From the cell containing the given text, extract its center point as [x, y] coordinate. 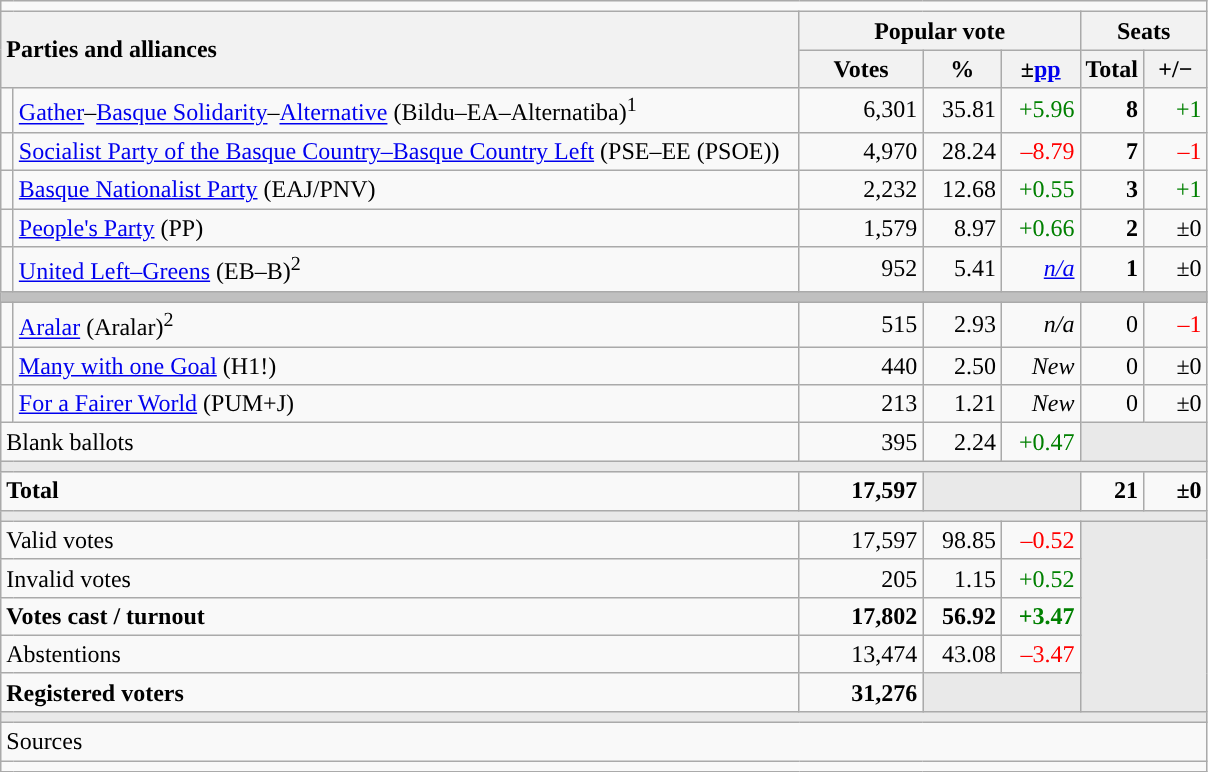
Parties and alliances [400, 50]
+3.47 [1040, 616]
98.85 [962, 540]
Invalid votes [400, 578]
5.41 [962, 270]
+0.52 [1040, 578]
35.81 [962, 110]
Aralar (Aralar)2 [406, 324]
+0.47 [1040, 442]
Blank ballots [400, 442]
Registered voters [400, 692]
13,474 [861, 654]
17,802 [861, 616]
213 [861, 404]
31,276 [861, 692]
3 [1112, 190]
Votes [861, 69]
People's Party (PP) [406, 228]
–8.79 [1040, 151]
For a Fairer World (PUM+J) [406, 404]
+0.55 [1040, 190]
205 [861, 578]
12.68 [962, 190]
515 [861, 324]
±pp [1040, 69]
440 [861, 366]
8 [1112, 110]
1.15 [962, 578]
43.08 [962, 654]
+0.66 [1040, 228]
1.21 [962, 404]
395 [861, 442]
1,579 [861, 228]
2.24 [962, 442]
Sources [604, 742]
952 [861, 270]
United Left–Greens (EB–B)2 [406, 270]
21 [1112, 491]
Seats [1144, 31]
6,301 [861, 110]
2.50 [962, 366]
Gather–Basque Solidarity–Alternative (Bildu–EA–Alternatiba)1 [406, 110]
2 [1112, 228]
Socialist Party of the Basque Country–Basque Country Left (PSE–EE (PSOE)) [406, 151]
Abstentions [400, 654]
1 [1112, 270]
2,232 [861, 190]
7 [1112, 151]
Many with one Goal (H1!) [406, 366]
56.92 [962, 616]
4,970 [861, 151]
Basque Nationalist Party (EAJ/PNV) [406, 190]
Valid votes [400, 540]
–3.47 [1040, 654]
Popular vote [940, 31]
–0.52 [1040, 540]
28.24 [962, 151]
+/− [1176, 69]
+5.96 [1040, 110]
Votes cast / turnout [400, 616]
% [962, 69]
2.93 [962, 324]
8.97 [962, 228]
